Output the [X, Y] coordinate of the center of the cell containing the given text.  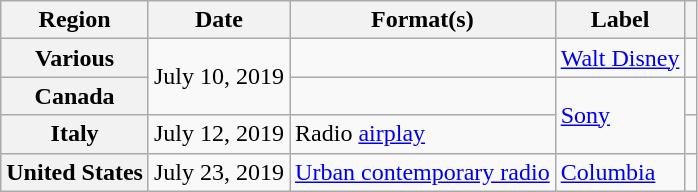
United States [75, 172]
Sony [620, 115]
Various [75, 58]
Walt Disney [620, 58]
Date [218, 20]
Italy [75, 134]
Format(s) [423, 20]
Radio airplay [423, 134]
Canada [75, 96]
July 23, 2019 [218, 172]
Region [75, 20]
July 12, 2019 [218, 134]
Columbia [620, 172]
Label [620, 20]
Urban contemporary radio [423, 172]
July 10, 2019 [218, 77]
